Capture the cell that displays the provided text and extract its [X, Y] central coordinate. 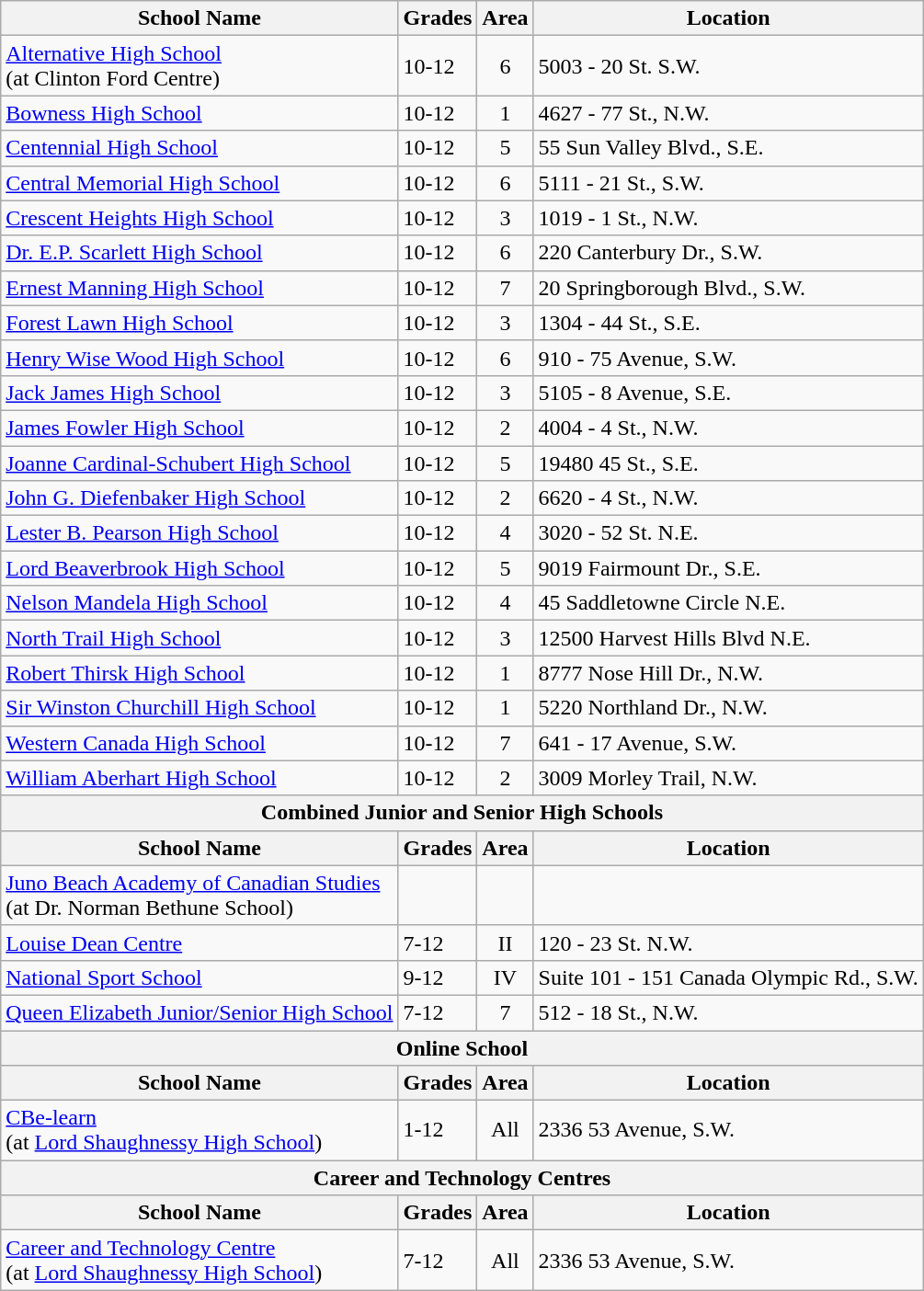
James Fowler High School [200, 428]
5220 Northland Dr., N.W. [728, 708]
910 - 75 Avenue, S.W. [728, 358]
Suite 101 - 151 Canada Olympic Rd., S.W. [728, 977]
4627 - 77 St., N.W. [728, 113]
Queen Elizabeth Junior/Senior High School [200, 1012]
5105 - 8 Avenue, S.E. [728, 393]
Central Memorial High School [200, 183]
William Aberhart High School [200, 778]
National Sport School [200, 977]
1-12 [438, 1131]
120 - 23 St. N.W. [728, 943]
5111 - 21 St., S.W. [728, 183]
641 - 17 Avenue, S.W. [728, 743]
220 Canterbury Dr., S.W. [728, 253]
Alternative High School(at Clinton Ford Centre) [200, 66]
Dr. E.P. Scarlett High School [200, 253]
4004 - 4 St., N.W. [728, 428]
Online School [462, 1047]
45 Saddletowne Circle N.E. [728, 603]
Henry Wise Wood High School [200, 358]
Lester B. Pearson High School [200, 533]
3020 - 52 St. N.E. [728, 533]
Forest Lawn High School [200, 323]
II [506, 943]
Crescent Heights High School [200, 218]
Lord Beaverbrook High School [200, 568]
Combined Junior and Senior High Schools [462, 813]
1304 - 44 St., S.E. [728, 323]
Nelson Mandela High School [200, 603]
1019 - 1 St., N.W. [728, 218]
Centennial High School [200, 148]
20 Springborough Blvd., S.W. [728, 288]
8777 Nose Hill Dr., N.W. [728, 673]
12500 Harvest Hills Blvd N.E. [728, 638]
Career and Technology Centres [462, 1178]
Robert Thirsk High School [200, 673]
Louise Dean Centre [200, 943]
6620 - 4 St., N.W. [728, 498]
Bowness High School [200, 113]
John G. Diefenbaker High School [200, 498]
CBe-learn(at Lord Shaughnessy High School) [200, 1131]
IV [506, 977]
North Trail High School [200, 638]
Career and Technology Centre(at Lord Shaughnessy High School) [200, 1260]
9019 Fairmount Dr., S.E. [728, 568]
Western Canada High School [200, 743]
Jack James High School [200, 393]
55 Sun Valley Blvd., S.E. [728, 148]
Ernest Manning High School [200, 288]
9-12 [438, 977]
Sir Winston Churchill High School [200, 708]
3009 Morley Trail, N.W. [728, 778]
512 - 18 St., N.W. [728, 1012]
Joanne Cardinal-Schubert High School [200, 463]
19480 45 St., S.E. [728, 463]
Juno Beach Academy of Canadian Studies(at Dr. Norman Bethune School) [200, 896]
5003 - 20 St. S.W. [728, 66]
